Return the (X, Y) coordinate for the center point of the cell that contains the specified text.  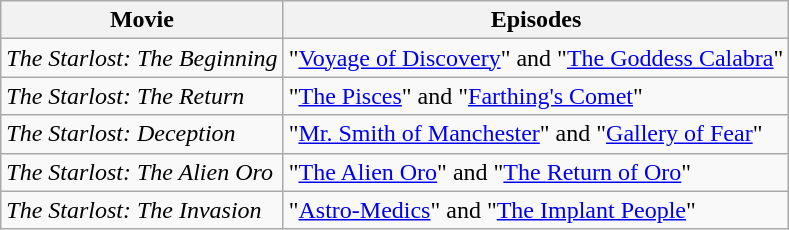
Movie (142, 20)
"The Alien Oro" and "The Return of Oro" (536, 172)
The Starlost: The Return (142, 96)
"Voyage of Discovery" and "The Goddess Calabra" (536, 58)
The Starlost: Deception (142, 134)
"Astro-Medics" and "The Implant People" (536, 210)
"Mr. Smith of Manchester" and "Gallery of Fear" (536, 134)
The Starlost: The Beginning (142, 58)
Episodes (536, 20)
The Starlost: The Alien Oro (142, 172)
The Starlost: The Invasion (142, 210)
"The Pisces" and "Farthing's Comet" (536, 96)
